Return (X, Y) of the center of cell containing provided text 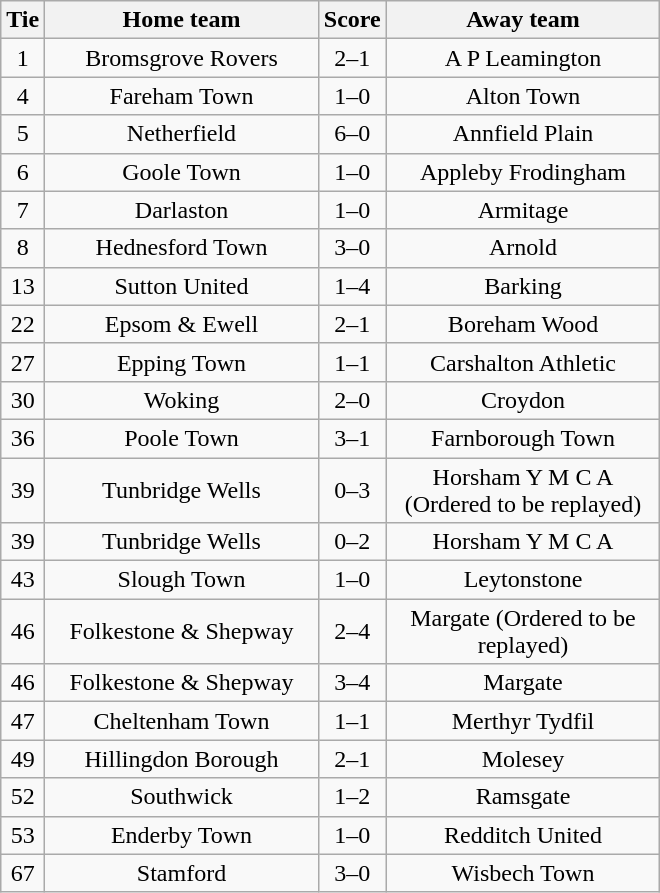
52 (23, 797)
A P Leamington (523, 58)
Woking (182, 400)
Merthyr Tydfil (523, 721)
Away team (523, 20)
5 (23, 134)
Leytonstone (523, 580)
Darlaston (182, 210)
36 (23, 438)
0–2 (352, 542)
Tie (23, 20)
Hillingdon Borough (182, 759)
Appleby Frodingham (523, 172)
Boreham Wood (523, 324)
43 (23, 580)
30 (23, 400)
Southwick (182, 797)
Enderby Town (182, 835)
Bromsgrove Rovers (182, 58)
Arnold (523, 248)
Slough Town (182, 580)
Cheltenham Town (182, 721)
Horsham Y M C A (523, 542)
Score (352, 20)
2–4 (352, 632)
Armitage (523, 210)
0–3 (352, 490)
Margate (523, 683)
1–4 (352, 286)
Epsom & Ewell (182, 324)
Wisbech Town (523, 873)
Farnborough Town (523, 438)
13 (23, 286)
22 (23, 324)
Goole Town (182, 172)
Barking (523, 286)
6 (23, 172)
Redditch United (523, 835)
Ramsgate (523, 797)
27 (23, 362)
Carshalton Athletic (523, 362)
Sutton United (182, 286)
Horsham Y M C A (Ordered to be replayed) (523, 490)
2–0 (352, 400)
7 (23, 210)
49 (23, 759)
Epping Town (182, 362)
6–0 (352, 134)
67 (23, 873)
4 (23, 96)
3–1 (352, 438)
Fareham Town (182, 96)
53 (23, 835)
8 (23, 248)
Poole Town (182, 438)
Stamford (182, 873)
Margate (Ordered to be replayed) (523, 632)
Molesey (523, 759)
1–2 (352, 797)
3–4 (352, 683)
Annfield Plain (523, 134)
Croydon (523, 400)
Alton Town (523, 96)
47 (23, 721)
Netherfield (182, 134)
1 (23, 58)
Hednesford Town (182, 248)
Home team (182, 20)
